Locate the cell with the specified text and output its (X, Y) center coordinate. 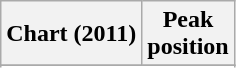
Chart (2011) (72, 34)
Peakposition (188, 34)
